Detect which cell encompasses the target text, then output its (x, y) center coordinate. 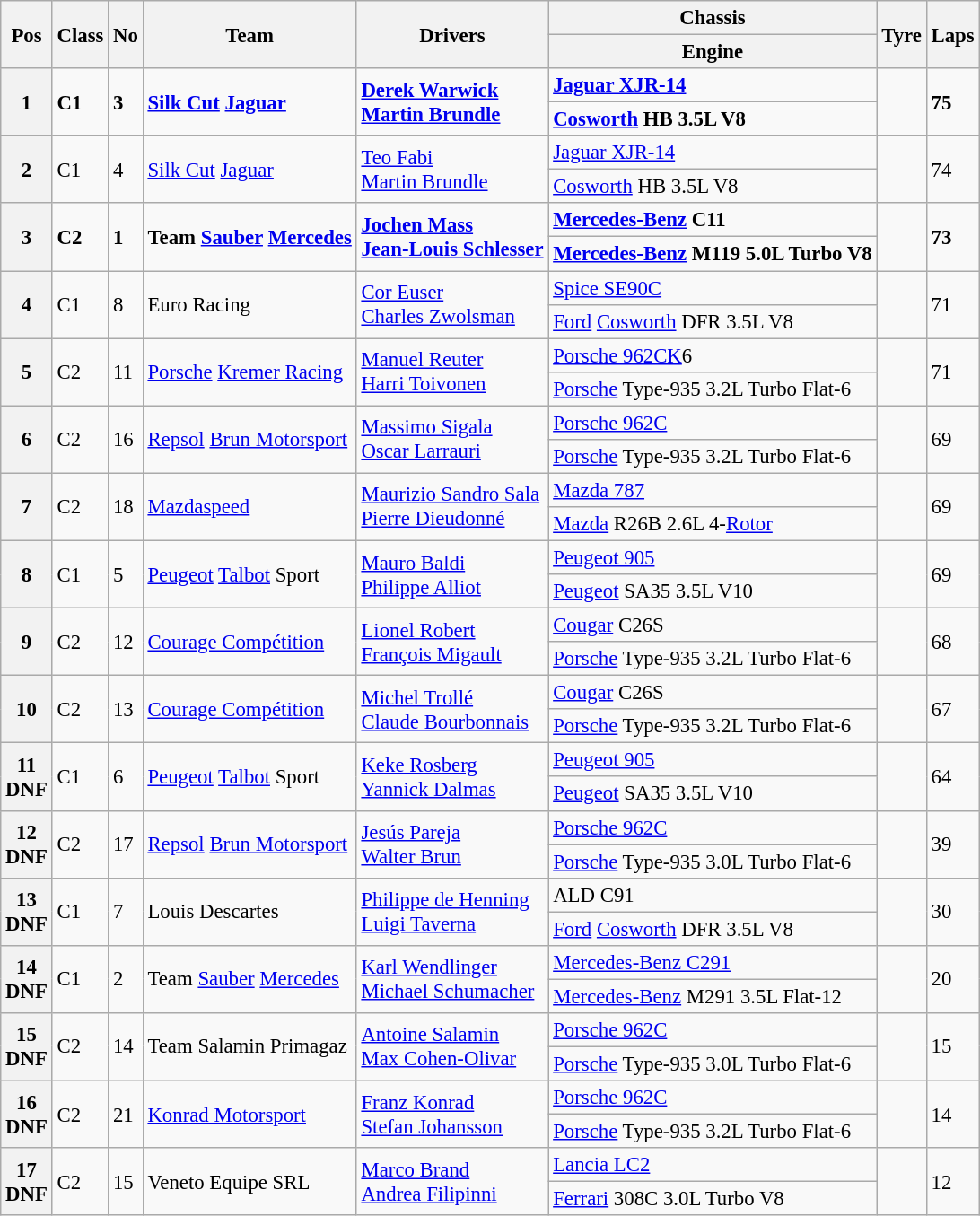
64 (953, 777)
Class (81, 34)
Mazda 787 (713, 490)
Drivers (452, 34)
Antoine Salamin Max Cohen-Olivar (452, 1046)
Porsche 962CK6 (713, 355)
67 (953, 709)
Mercedes-Benz C291 (713, 963)
17 (126, 844)
Spice SE90C (713, 288)
10 (27, 709)
Mercedes-Benz M291 3.5L Flat-12 (713, 996)
15DNF (27, 1046)
Jesús Pareja Walter Brun (452, 844)
73 (953, 237)
12DNF (27, 844)
Lancia LC2 (713, 1165)
Karl Wendlinger Michael Schumacher (452, 980)
No (126, 34)
Louis Descartes (249, 912)
Chassis (713, 18)
Ferrari 308C 3.0L Turbo V8 (713, 1199)
11 (126, 372)
Lionel Robert François Migault (452, 643)
Derek Warwick Martin Brundle (452, 102)
Philippe de Henning Luigi Taverna (452, 912)
20 (953, 980)
Team (249, 34)
Franz Konrad Stefan Johansson (452, 1115)
11DNF (27, 777)
Teo Fabi Martin Brundle (452, 169)
21 (126, 1115)
Michel Trollé Claude Bourbonnais (452, 709)
9 (27, 643)
18 (126, 506)
Pos (27, 34)
Mercedes-Benz M119 5.0L Turbo V8 (713, 254)
Marco Brand Andrea Filipinni (452, 1181)
13DNF (27, 912)
Team Salamin Primagaz (249, 1046)
Tyre (901, 34)
Laps (953, 34)
Porsche Kremer Racing (249, 372)
Manuel Reuter Harri Toivonen (452, 372)
30 (953, 912)
16 (126, 440)
Veneto Equipe SRL (249, 1181)
16DNF (27, 1115)
Keke Rosberg Yannick Dalmas (452, 777)
Konrad Motorsport (249, 1115)
Cor Euser Charles Zwolsman (452, 305)
75 (953, 102)
Mazdaspeed (249, 506)
39 (953, 844)
Mercedes-Benz C11 (713, 220)
ALD C91 (713, 895)
74 (953, 169)
17DNF (27, 1181)
Maurizio Sandro Sala Pierre Dieudonné (452, 506)
68 (953, 643)
Jochen Mass Jean-Louis Schlesser (452, 237)
Engine (713, 52)
Euro Racing (249, 305)
Mauro Baldi Philippe Alliot (452, 574)
Mazda R26B 2.6L 4-Rotor (713, 524)
14DNF (27, 980)
13 (126, 709)
Massimo Sigala Oscar Larrauri (452, 440)
